Return the [x, y] coordinate for the center point of the cell that contains the specified text.  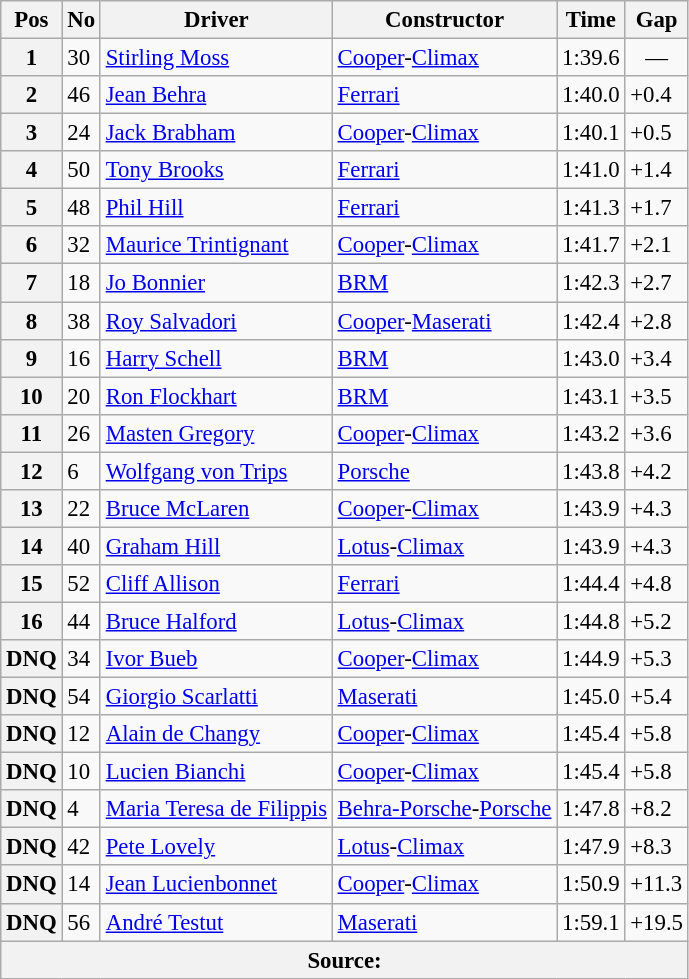
1:50.9 [591, 885]
8 [32, 321]
+8.3 [656, 847]
1:39.6 [591, 58]
1 [32, 58]
Tony Brooks [216, 170]
2 [32, 95]
1:41.3 [591, 208]
30 [81, 58]
1:42.4 [591, 321]
+19.5 [656, 922]
54 [81, 697]
— [656, 58]
+0.4 [656, 95]
Phil Hill [216, 208]
24 [81, 133]
Ron Flockhart [216, 396]
1:47.9 [591, 847]
+3.6 [656, 433]
52 [81, 584]
1:59.1 [591, 922]
+4.2 [656, 471]
Giorgio Scarlatti [216, 697]
Masten Gregory [216, 433]
Maria Teresa de Filippis [216, 809]
Porsche [444, 471]
Source: [345, 960]
1:43.1 [591, 396]
+1.4 [656, 170]
André Testut [216, 922]
26 [81, 433]
Cooper-Maserati [444, 321]
1:41.7 [591, 245]
Driver [216, 20]
1:40.1 [591, 133]
+8.2 [656, 809]
13 [32, 509]
+3.4 [656, 358]
11 [32, 433]
15 [32, 584]
Jean Lucienbonnet [216, 885]
+0.5 [656, 133]
46 [81, 95]
Harry Schell [216, 358]
Roy Salvadori [216, 321]
Pos [32, 20]
+2.8 [656, 321]
Stirling Moss [216, 58]
40 [81, 546]
20 [81, 396]
Pete Lovely [216, 847]
42 [81, 847]
No [81, 20]
+5.3 [656, 659]
Ivor Bueb [216, 659]
34 [81, 659]
1:40.0 [591, 95]
Jean Behra [216, 95]
1:47.8 [591, 809]
+1.7 [656, 208]
1:44.8 [591, 621]
1:41.0 [591, 170]
1:43.2 [591, 433]
1:43.8 [591, 471]
9 [32, 358]
7 [32, 283]
56 [81, 922]
1:43.0 [591, 358]
+2.1 [656, 245]
3 [32, 133]
38 [81, 321]
Time [591, 20]
1:45.0 [591, 697]
+5.4 [656, 697]
Gap [656, 20]
18 [81, 283]
44 [81, 621]
5 [32, 208]
Jo Bonnier [216, 283]
48 [81, 208]
Alain de Changy [216, 734]
Lucien Bianchi [216, 772]
32 [81, 245]
+5.2 [656, 621]
1:42.3 [591, 283]
1:44.4 [591, 584]
+11.3 [656, 885]
+3.5 [656, 396]
Graham Hill [216, 546]
Bruce McLaren [216, 509]
Wolfgang von Trips [216, 471]
Bruce Halford [216, 621]
+4.8 [656, 584]
1:44.9 [591, 659]
Maurice Trintignant [216, 245]
50 [81, 170]
Cliff Allison [216, 584]
Behra-Porsche-Porsche [444, 809]
22 [81, 509]
Constructor [444, 20]
Jack Brabham [216, 133]
+2.7 [656, 283]
